Provide the (X, Y) coordinate of the cell's center where the given text is located.  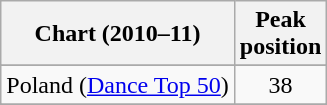
Peakposition (280, 34)
Poland (Dance Top 50) (118, 85)
38 (280, 85)
Chart (2010–11) (118, 34)
